Capture the cell that displays the provided text and extract its (x, y) central coordinate. 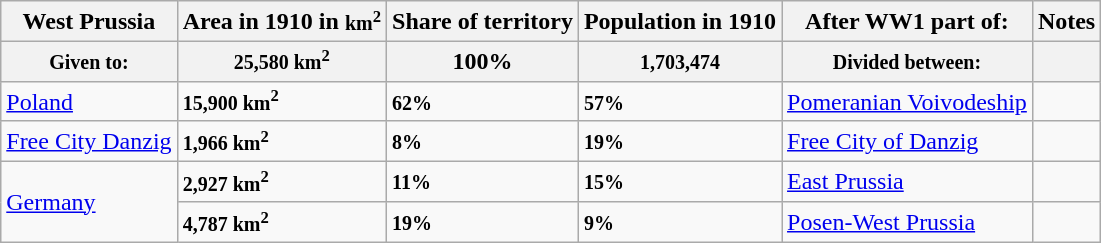
4,787 km2 (282, 222)
25,580 km2 (282, 61)
1,703,474 (680, 61)
8% (483, 141)
Posen-West Prussia (908, 222)
Poland (89, 101)
9% (680, 222)
Germany (89, 202)
1,966 km2 (282, 141)
After WW1 part of: (908, 21)
East Prussia (908, 182)
Free City Danzig (89, 141)
62% (483, 101)
Pomeranian Voivodeship (908, 101)
100% (483, 61)
Area in 1910 in km2 (282, 21)
Free City of Danzig (908, 141)
57% (680, 101)
Share of territory (483, 21)
Notes (1066, 21)
15,900 km2 (282, 101)
2,927 km2 (282, 182)
Population in 1910 (680, 21)
11% (483, 182)
Given to: (89, 61)
15% (680, 182)
Divided between: (908, 61)
West Prussia (89, 21)
